Determine the (x, y) coordinate at the center of the cell enclosing the given text.  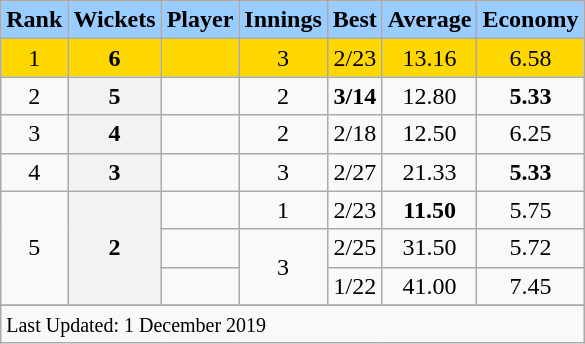
13.16 (430, 58)
5.75 (530, 210)
31.50 (430, 248)
Rank (34, 20)
11.50 (430, 210)
41.00 (430, 286)
Innings (283, 20)
2/27 (354, 172)
3/14 (354, 96)
2/18 (354, 134)
Economy (530, 20)
6 (114, 58)
12.50 (430, 134)
6.25 (530, 134)
Wickets (114, 20)
Average (430, 20)
Last Updated: 1 December 2019 (292, 324)
12.80 (430, 96)
7.45 (530, 286)
5.72 (530, 248)
6.58 (530, 58)
Player (200, 20)
Best (354, 20)
1/22 (354, 286)
2/25 (354, 248)
21.33 (430, 172)
